Pinpoint the cell where the given text exists, returning its [X, Y] midpoint coordinate. 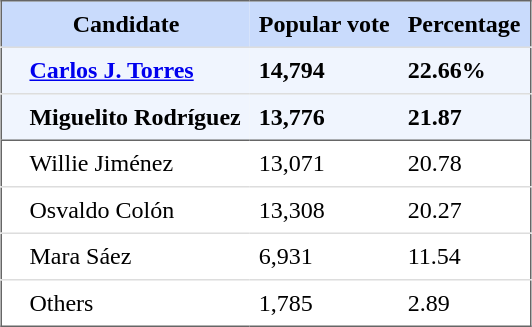
Miguelito Rodríguez [134, 117]
13,071 [324, 163]
Mara Sáez [134, 256]
Osvaldo Colón [134, 210]
20.78 [465, 163]
22.66% [465, 70]
21.87 [465, 117]
Percentage [465, 24]
13,776 [324, 117]
Willie Jiménez [134, 163]
Popular vote [324, 24]
Candidate [126, 24]
11.54 [465, 256]
2.89 [465, 303]
Others [134, 303]
20.27 [465, 210]
13,308 [324, 210]
14,794 [324, 70]
6,931 [324, 256]
1,785 [324, 303]
Carlos J. Torres [134, 70]
